Determine the [X, Y] coordinate at the center of the cell enclosing the given text.  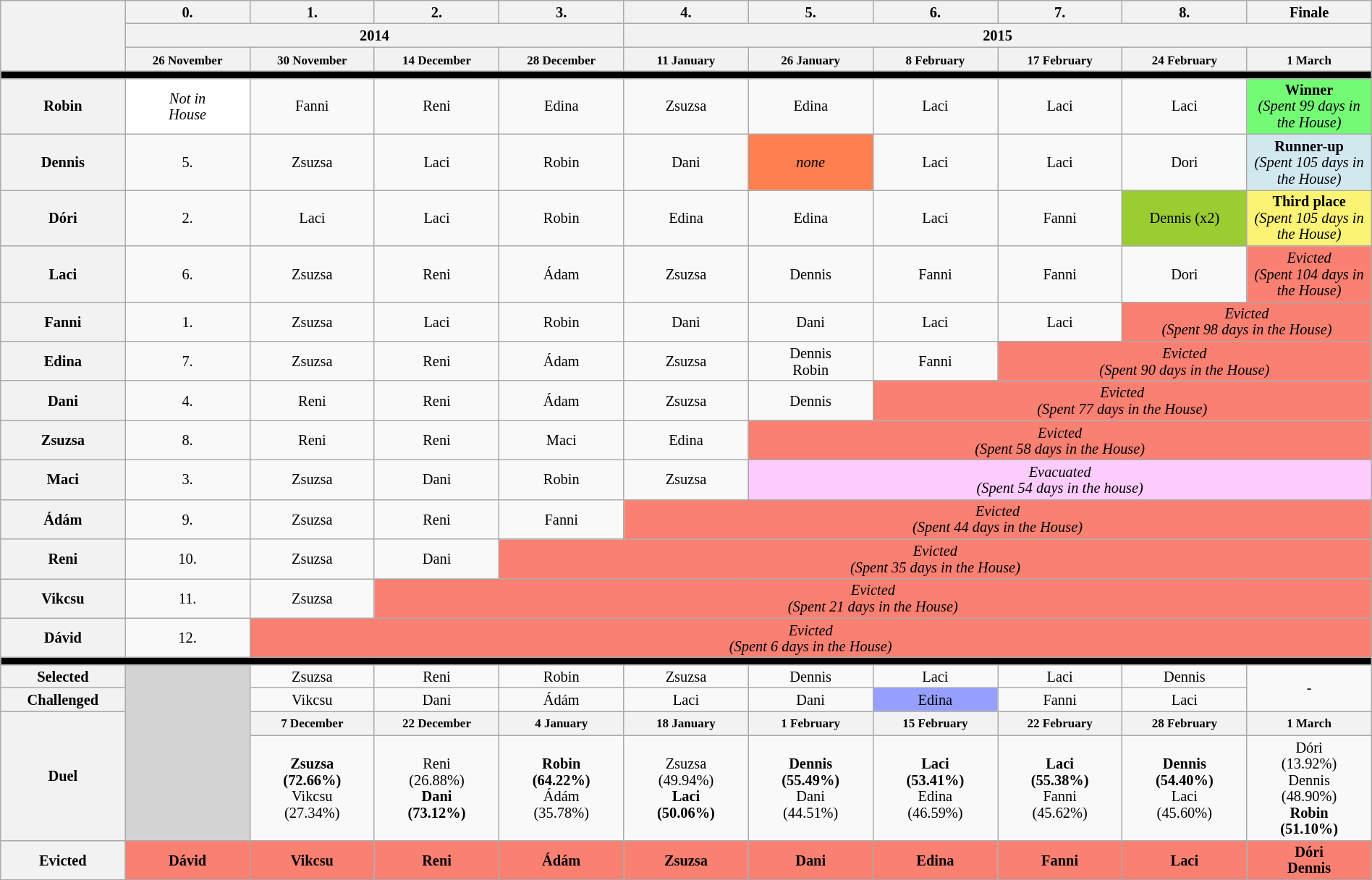
Laci(53.41%)Edina(46.59%) [935, 787]
11. [187, 598]
Challenged [63, 699]
Evicted [63, 860]
22 December [436, 723]
Winner(Spent 99 days in the House) [1309, 106]
Dennis(55.49%)Dani(44.51%) [810, 787]
Zsuzsa(49.94%)Laci(50.06%) [686, 787]
15 February [935, 723]
DóriDennis [1309, 860]
none [810, 162]
Evicted(Spent 6 days in the House) [810, 638]
2014 [375, 35]
Laci(55.38%)Fanni(45.62%) [1059, 787]
Evicted(Spent 98 days in the House) [1248, 321]
10. [187, 559]
Reni(26.88%)Dani(73.12%) [436, 787]
Evicted(Spent 104 days in the House) [1309, 274]
Not inHouse [187, 106]
Robin(64.22%)Ádám(35.78%) [562, 787]
2015 [997, 35]
9. [187, 520]
1 February [810, 723]
18 January [686, 723]
DennisRobin [810, 360]
Evacuated(Spent 54 days in the house) [1059, 479]
12. [187, 638]
Evicted(Spent 35 days in the House) [936, 559]
Evicted(Spent 90 days in the House) [1184, 360]
0. [187, 12]
Dóri [63, 217]
Zsuzsa(72.66%)Vikcsu(27.34%) [312, 787]
28 February [1185, 723]
Finale [1309, 12]
Third place(Spent 105 days in the House) [1309, 217]
Dóri(13.92%)Dennis(48.90%)Robin(51.10%) [1309, 787]
8 February [935, 59]
Runner-up(Spent 105 days in the House) [1309, 162]
28 December [562, 59]
4 January [562, 723]
26 January [810, 59]
24 February [1185, 59]
Selected [63, 676]
30 November [312, 59]
11 January [686, 59]
26 November [187, 59]
Evicted(Spent 58 days in the House) [1059, 440]
Duel [63, 775]
14 December [436, 59]
17 February [1059, 59]
Evicted(Spent 44 days in the House) [997, 520]
Dennis(54.40%)Laci(45.60%) [1185, 787]
- [1309, 687]
7 December [312, 723]
22 February [1059, 723]
Evicted(Spent 77 days in the House) [1122, 401]
Evicted(Spent 21 days in the House) [873, 598]
Dennis (x2) [1185, 217]
